Detect which cell encompasses the target text, then output its (X, Y) center coordinate. 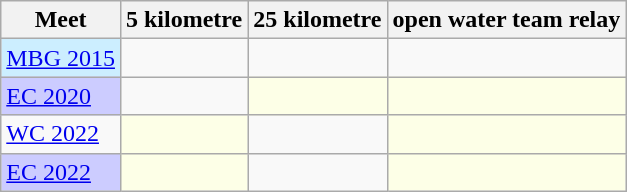
25 kilometre (318, 20)
WC 2022 (61, 134)
open water team relay (506, 20)
Meet (61, 20)
EC 2020 (61, 96)
5 kilometre (184, 20)
EC 2022 (61, 172)
MBG 2015 (61, 58)
